Find where the given text appears and provide that cell's center as (x, y) coordinate. 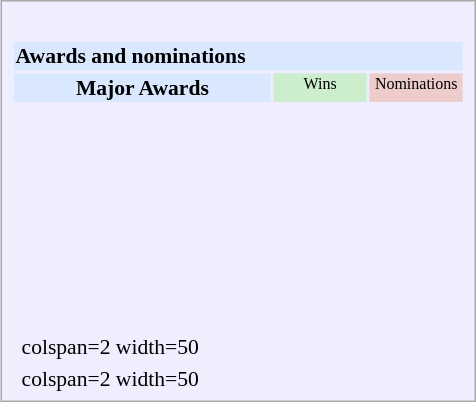
Wins (320, 87)
Major Awards (142, 87)
Awards and nominations (238, 56)
Nominations (416, 87)
Awards and nominations Major Awards Wins Nominations (239, 171)
